Search for the cell housing the specified text and yield its [x, y] center coordinate. 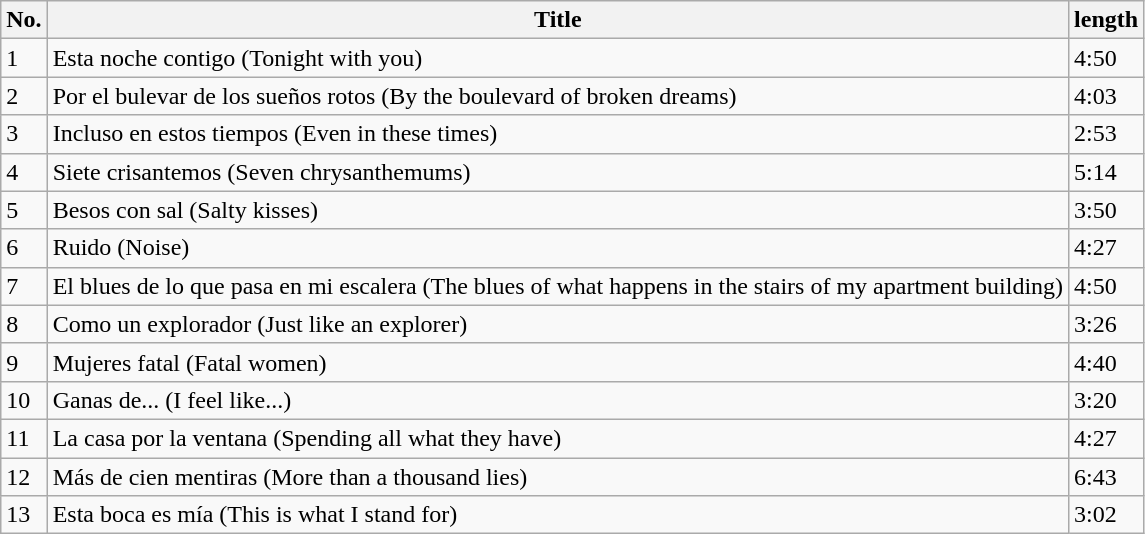
Esta noche contigo (Tonight with you) [558, 58]
10 [24, 400]
Más de cien mentiras (More than a thousand lies) [558, 477]
1 [24, 58]
Como un explorador (Just like an explorer) [558, 324]
Ruido (Noise) [558, 248]
3:02 [1106, 515]
13 [24, 515]
2:53 [1106, 134]
Esta boca es mía (This is what I stand for) [558, 515]
Incluso en estos tiempos (Even in these times) [558, 134]
3:50 [1106, 210]
6:43 [1106, 477]
3:20 [1106, 400]
No. [24, 20]
length [1106, 20]
4 [24, 172]
4:40 [1106, 362]
Besos con sal (Salty kisses) [558, 210]
Por el bulevar de los sueños rotos (By the boulevard of broken dreams) [558, 96]
El blues de lo que pasa en mi escalera (The blues of what happens in the stairs of my apartment building) [558, 286]
7 [24, 286]
3 [24, 134]
Siete crisantemos (Seven chrysanthemums) [558, 172]
11 [24, 438]
8 [24, 324]
3:26 [1106, 324]
4:03 [1106, 96]
2 [24, 96]
Ganas de... (I feel like...) [558, 400]
5:14 [1106, 172]
6 [24, 248]
9 [24, 362]
Title [558, 20]
12 [24, 477]
Mujeres fatal (Fatal women) [558, 362]
La casa por la ventana (Spending all what they have) [558, 438]
5 [24, 210]
